Determine the [x, y] coordinate at the center of the cell enclosing the given text.  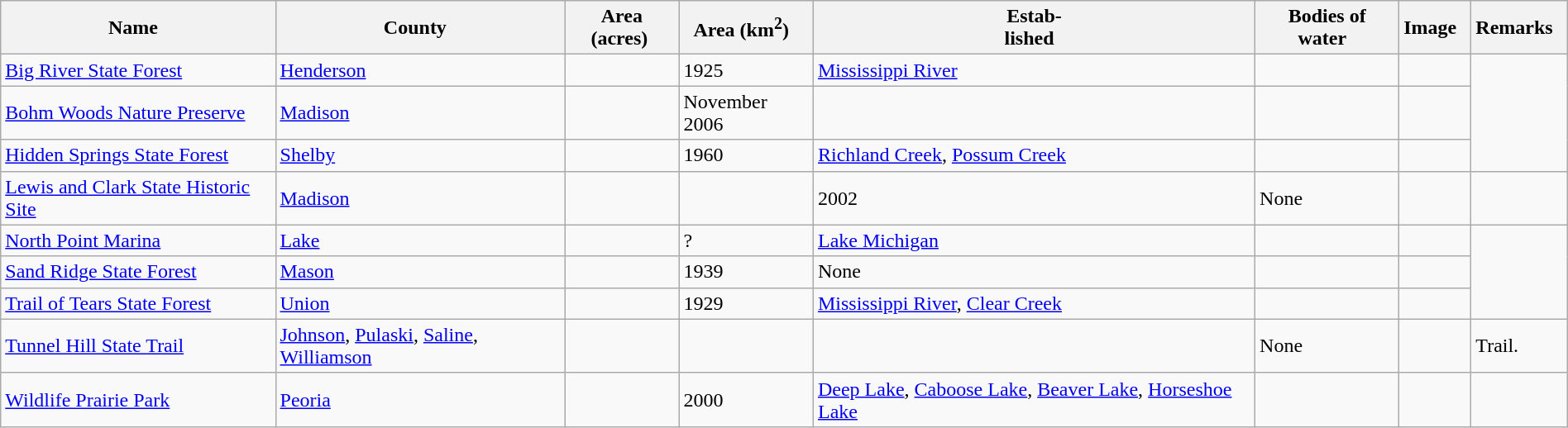
1929 [746, 303]
2002 [1034, 198]
Mississippi River [1034, 70]
Shelby [420, 155]
North Point Marina [138, 240]
Mississippi River, Clear Creek [1034, 303]
1925 [746, 70]
Hidden Springs State Forest [138, 155]
Estab-lished [1034, 28]
Wildlife Prairie Park [138, 400]
Big River State Forest [138, 70]
Lake Michigan [1034, 240]
Lewis and Clark State Historic Site [138, 198]
Johnson, Pulaski, Saline, Williamson [420, 345]
Henderson [420, 70]
2000 [746, 400]
Trail of Tears State Forest [138, 303]
Name [138, 28]
Trail. [1519, 345]
? [746, 240]
Sand Ridge State Forest [138, 272]
Area (km2) [746, 28]
Union [420, 303]
1939 [746, 272]
County [420, 28]
Mason [420, 272]
Tunnel Hill State Trail [138, 345]
1960 [746, 155]
Deep Lake, Caboose Lake, Beaver Lake, Horseshoe Lake [1034, 400]
Bodies of water [1327, 28]
Richland Creek, Possum Creek [1034, 155]
Remarks [1519, 28]
November 2006 [746, 112]
Image [1436, 28]
Peoria [420, 400]
Area (acres) [622, 28]
Lake [420, 240]
Bohm Woods Nature Preserve [138, 112]
